Return the [x, y] coordinate for the center point of the cell that contains the specified text.  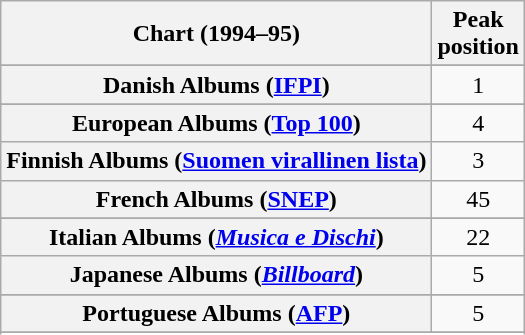
Finnish Albums (Suomen virallinen lista) [216, 161]
Chart (1994–95) [216, 34]
Italian Albums (Musica e Dischi) [216, 237]
French Albums (SNEP) [216, 199]
Portuguese Albums (AFP) [216, 313]
45 [478, 199]
22 [478, 237]
Peakposition [478, 34]
Japanese Albums (Billboard) [216, 275]
4 [478, 123]
1 [478, 85]
3 [478, 161]
European Albums (Top 100) [216, 123]
Danish Albums (IFPI) [216, 85]
